Find where the given text appears and provide that cell's center as (x, y) coordinate. 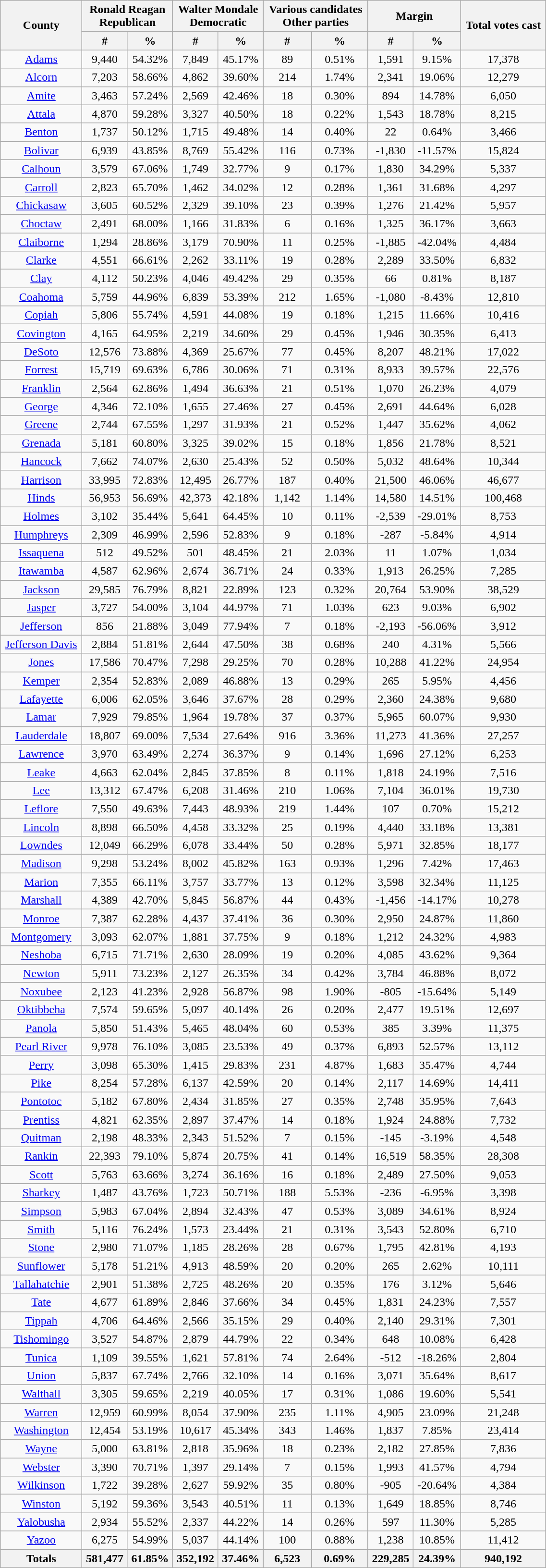
8,207 (390, 352)
1,166 (195, 223)
35.62% (437, 425)
3,646 (195, 699)
53.39% (241, 297)
46.06% (437, 479)
44.22% (241, 1522)
5,957 (503, 205)
Adams (41, 59)
2,337 (195, 1522)
Tallahatchie (41, 1284)
Yalobusha (41, 1522)
5,116 (105, 1229)
67.04% (150, 1211)
0.25% (340, 242)
17,022 (503, 352)
8,898 (105, 827)
2.64% (340, 1357)
2,569 (195, 96)
0.23% (340, 1449)
39.60% (241, 77)
4,165 (105, 333)
Walter MondaleDemocratic (218, 16)
0.52% (340, 425)
Neshoba (41, 955)
67.74% (150, 1375)
Lamar (41, 717)
2,627 (195, 1485)
21.88% (150, 626)
2,127 (195, 973)
31.93% (241, 425)
62.96% (150, 571)
24 (287, 571)
62.86% (150, 388)
10.08% (437, 1339)
Simpson (41, 1211)
35.64% (437, 1375)
343 (287, 1431)
-3.19% (437, 1138)
8,254 (105, 1083)
4,062 (503, 425)
1,415 (195, 1065)
1,818 (390, 772)
54.87% (150, 1339)
1,447 (390, 425)
42,373 (195, 498)
163 (287, 864)
36 (287, 919)
Lee (41, 790)
Pearl River (41, 1046)
12,959 (105, 1412)
32.34% (437, 882)
3,390 (105, 1467)
5,192 (105, 1504)
1,683 (390, 1065)
2,897 (195, 1120)
42.46% (241, 96)
Ronald ReaganRepublican (128, 16)
3,757 (195, 882)
Wayne (41, 1449)
Various candidatesOther parties (315, 16)
4,369 (195, 352)
Lawrence (41, 754)
41 (287, 1156)
53.19% (150, 1431)
63.49% (150, 754)
501 (195, 553)
2,140 (390, 1321)
1,034 (503, 553)
1.65% (340, 297)
4,437 (195, 919)
5,874 (195, 1156)
1,621 (195, 1357)
Noxubee (41, 992)
58.35% (437, 1156)
0.17% (340, 169)
5,759 (105, 297)
43.76% (150, 1193)
19.51% (437, 1010)
Coahoma (41, 297)
76.24% (150, 1229)
DeSoto (41, 352)
123 (287, 589)
22,576 (503, 370)
70.71% (150, 1467)
4,591 (195, 315)
210 (287, 790)
2,804 (503, 1357)
1,215 (390, 315)
72.10% (150, 406)
21,500 (390, 479)
1,294 (105, 242)
48.26% (241, 1284)
Walthall (41, 1394)
3,398 (503, 1193)
1,696 (390, 754)
4,706 (105, 1321)
17,463 (503, 864)
65.30% (150, 1065)
23.44% (241, 1229)
2,846 (195, 1302)
4,440 (390, 827)
24.19% (437, 772)
8,521 (503, 443)
31.83% (241, 223)
18,177 (503, 845)
3,598 (390, 882)
Sharkey (41, 1193)
8,924 (503, 1211)
2,744 (105, 425)
Montgomery (41, 937)
70.90% (241, 242)
1.46% (340, 1431)
17 (287, 1394)
37.66% (241, 1302)
49.48% (241, 132)
22.89% (241, 589)
3,970 (105, 754)
-236 (390, 1193)
4,456 (503, 681)
6,137 (195, 1083)
4,663 (105, 772)
Washington (41, 1431)
11,125 (503, 882)
52.57% (437, 1046)
12,279 (503, 77)
37.67% (241, 699)
8,054 (195, 1412)
1,070 (390, 388)
21.42% (437, 205)
21.78% (437, 443)
5,965 (390, 717)
1,573 (195, 1229)
49.63% (150, 808)
County (41, 25)
1,109 (105, 1357)
2,845 (195, 772)
5.95% (437, 681)
60 (287, 1028)
Oktibbeha (41, 1010)
4,983 (503, 937)
70.47% (150, 662)
0.13% (340, 1504)
62.28% (150, 919)
5,983 (105, 1211)
Itawamba (41, 571)
45.82% (241, 864)
3,305 (105, 1394)
1,655 (195, 406)
9,680 (503, 699)
79.10% (150, 1156)
2,766 (195, 1375)
Total votes cast (503, 25)
37.47% (241, 1120)
Warren (41, 1412)
47 (287, 1211)
Rankin (41, 1156)
44.97% (241, 608)
Harrison (41, 479)
12,454 (105, 1431)
4,914 (503, 535)
4,551 (105, 260)
7,550 (105, 808)
37.41% (241, 919)
69.63% (150, 370)
5,911 (105, 973)
37.46% (241, 1558)
4,905 (390, 1412)
35.47% (437, 1065)
8,215 (503, 114)
7,643 (503, 1101)
240 (390, 644)
1,881 (195, 937)
18,807 (105, 735)
45.34% (241, 1431)
34.29% (437, 169)
385 (390, 1028)
Wilkinson (41, 1485)
3,727 (105, 608)
Alcorn (41, 77)
24.39% (437, 1558)
0.42% (340, 973)
-287 (390, 535)
648 (390, 1339)
41.22% (437, 662)
17,586 (105, 662)
8,821 (195, 589)
19,730 (503, 790)
Quitman (41, 1138)
25.43% (241, 461)
58.66% (150, 77)
116 (287, 150)
37.85% (241, 772)
26.77% (241, 479)
38 (287, 644)
66.29% (150, 845)
48.59% (241, 1266)
6,832 (503, 260)
7,516 (503, 772)
5,097 (195, 1010)
10,344 (503, 461)
4,821 (105, 1120)
-42.04% (437, 242)
53.24% (150, 864)
5,181 (105, 443)
27.46% (241, 406)
4.31% (437, 644)
9,440 (105, 59)
2,823 (105, 187)
4,112 (105, 279)
916 (287, 735)
7,662 (105, 461)
59.36% (150, 1504)
55.74% (150, 315)
2,564 (105, 388)
Perry (41, 1065)
2,566 (195, 1321)
3,089 (390, 1211)
Lowndes (41, 845)
51.21% (150, 1266)
44.64% (437, 406)
8,746 (503, 1504)
60.80% (150, 443)
4,677 (105, 1302)
1.14% (340, 498)
32.10% (241, 1375)
1.11% (340, 1412)
4,389 (105, 900)
-905 (390, 1485)
Copiah (41, 315)
49.52% (150, 553)
7,929 (105, 717)
53.90% (437, 589)
3,784 (390, 973)
33,995 (105, 479)
4,079 (503, 388)
229,285 (390, 1558)
2,879 (195, 1339)
2,434 (195, 1101)
2,354 (105, 681)
67.47% (150, 790)
71.07% (150, 1248)
6,253 (503, 754)
8,002 (195, 864)
62.04% (150, 772)
2,274 (195, 754)
46.99% (150, 535)
21,248 (503, 1412)
47.50% (241, 644)
0.64% (437, 132)
4,548 (503, 1138)
5,149 (503, 992)
5,032 (390, 461)
Madison (41, 864)
-805 (390, 992)
2,117 (390, 1083)
6 (287, 223)
Jefferson (41, 626)
13,381 (503, 827)
6,939 (105, 150)
65.70% (150, 187)
14,580 (390, 498)
1,462 (195, 187)
4,862 (195, 77)
27.50% (437, 1175)
2,691 (390, 406)
Tishomingo (41, 1339)
46,677 (503, 479)
44.79% (241, 1339)
48.93% (241, 808)
14.69% (437, 1083)
3,325 (195, 443)
19.78% (241, 717)
40.05% (241, 1394)
2,360 (390, 699)
35.96% (241, 1449)
10 (287, 516)
5,845 (195, 900)
25.67% (241, 352)
18.78% (437, 114)
9,053 (503, 1175)
1,913 (390, 571)
1,591 (390, 59)
35 (287, 1485)
64.45% (241, 516)
1,185 (195, 1248)
28.09% (241, 955)
74.07% (150, 461)
37 (287, 717)
6,902 (503, 608)
57.28% (150, 1083)
6,275 (105, 1540)
Tippah (41, 1321)
0.32% (340, 589)
27.64% (241, 735)
3,912 (503, 626)
44.08% (241, 315)
98 (287, 992)
Humphreys (41, 535)
36.63% (241, 388)
59.92% (241, 1485)
10.85% (437, 1540)
1,361 (390, 187)
-14.17% (437, 900)
4,794 (503, 1467)
1.74% (340, 77)
2,980 (105, 1248)
1,397 (195, 1467)
9.15% (437, 59)
5,763 (105, 1175)
2,489 (390, 1175)
12,810 (503, 297)
Lafayette (41, 699)
6,208 (195, 790)
6,413 (503, 333)
Clay (41, 279)
48.45% (241, 553)
1,297 (195, 425)
72.83% (150, 479)
Hancock (41, 461)
6,786 (195, 370)
5,285 (503, 1522)
42.18% (241, 498)
Pontotoc (41, 1101)
77.94% (241, 626)
11,412 (503, 1540)
Attala (41, 114)
70 (287, 662)
50.71% (241, 1193)
44 (287, 900)
74 (287, 1357)
Jefferson Davis (41, 644)
68.00% (150, 223)
1,737 (105, 132)
5.53% (340, 1193)
63.66% (150, 1175)
36.16% (241, 1175)
29,585 (105, 589)
28.86% (150, 242)
Tate (41, 1302)
Monroe (41, 919)
Clarke (41, 260)
107 (390, 808)
1,142 (287, 498)
2,089 (195, 681)
18.85% (437, 1504)
29.83% (241, 1065)
60.52% (150, 205)
23.53% (241, 1046)
17,378 (503, 59)
10,288 (390, 662)
-56.06% (437, 626)
54.99% (150, 1540)
57.81% (241, 1357)
7.42% (437, 864)
0.34% (340, 1339)
4,297 (503, 187)
7,355 (105, 882)
1,543 (390, 114)
20.75% (241, 1156)
1,487 (105, 1193)
20,764 (390, 589)
Smith (41, 1229)
0.73% (340, 150)
34.60% (241, 333)
66 (390, 279)
31.68% (437, 187)
11.66% (437, 315)
-29.01% (437, 516)
Holmes (41, 516)
0.22% (340, 114)
0.67% (340, 1248)
54.32% (150, 59)
Sunflower (41, 1266)
39.02% (241, 443)
5,337 (503, 169)
31.85% (241, 1101)
40.51% (241, 1504)
24.38% (437, 699)
8,617 (503, 1375)
9,930 (503, 717)
3,179 (195, 242)
12,495 (195, 479)
5,850 (105, 1028)
2,289 (390, 260)
15 (287, 443)
66.61% (150, 260)
24,954 (503, 662)
Pike (41, 1083)
Stone (41, 1248)
44.14% (241, 1540)
40.50% (241, 114)
2,491 (105, 223)
Claiborne (41, 242)
Forrest (41, 370)
24.87% (437, 919)
4,458 (195, 827)
5,465 (195, 1028)
1,276 (390, 205)
2.03% (340, 553)
Lauderdale (41, 735)
0.93% (340, 864)
3.39% (437, 1028)
5,806 (105, 315)
1,837 (390, 1431)
29.31% (437, 1321)
57.24% (150, 96)
0.70% (437, 808)
15,824 (503, 150)
10,617 (195, 1431)
45.17% (241, 59)
41.23% (150, 992)
1.06% (340, 790)
Leflore (41, 808)
0.12% (340, 882)
49 (287, 1046)
27.85% (437, 1449)
43.85% (150, 150)
76.10% (150, 1046)
35.44% (150, 516)
1.07% (437, 553)
33.32% (241, 827)
55.52% (150, 1522)
Newton (41, 973)
0.39% (340, 205)
63.81% (150, 1449)
-5.84% (437, 535)
35.15% (241, 1321)
3,466 (503, 132)
3,098 (105, 1065)
2,901 (105, 1284)
1,964 (195, 717)
2,198 (105, 1138)
79.85% (150, 717)
38,529 (503, 589)
10,416 (503, 315)
5,178 (105, 1266)
43.62% (437, 955)
-11.57% (437, 150)
61.85% (150, 1558)
35.95% (437, 1101)
3,327 (195, 114)
76.79% (150, 589)
12,697 (503, 1010)
29.25% (241, 662)
4,587 (105, 571)
187 (287, 479)
64.95% (150, 333)
Benton (41, 132)
36.01% (437, 790)
8,769 (195, 150)
Choctaw (41, 223)
Jackson (41, 589)
0.68% (340, 644)
0.19% (340, 827)
30.35% (437, 333)
44.96% (150, 297)
42.70% (150, 900)
940,192 (503, 1558)
6,428 (503, 1339)
-1,885 (390, 242)
64.46% (150, 1321)
3,274 (195, 1175)
2,329 (195, 205)
1,212 (390, 937)
1,649 (390, 1504)
62.07% (150, 937)
33.77% (241, 882)
6,710 (503, 1229)
14,411 (503, 1083)
5,000 (105, 1449)
11,375 (503, 1028)
10,278 (503, 900)
7.85% (437, 1431)
9,978 (105, 1046)
2,928 (195, 992)
28.26% (241, 1248)
George (41, 406)
3,104 (195, 608)
32.43% (241, 1211)
48.04% (241, 1028)
Yazoo (41, 1540)
Issaquena (41, 553)
212 (287, 297)
54.00% (150, 608)
89 (287, 59)
-20.64% (437, 1485)
42.81% (437, 1248)
3,085 (195, 1046)
23 (287, 205)
42.59% (241, 1083)
41.36% (437, 735)
1,830 (390, 169)
Union (41, 1375)
1,993 (390, 1467)
11.30% (437, 1522)
1,325 (390, 223)
3,605 (105, 205)
Greene (41, 425)
4,913 (195, 1266)
34.02% (241, 187)
581,477 (105, 1558)
Tunica (41, 1357)
352,192 (195, 1558)
Franklin (41, 388)
100 (287, 1540)
Scott (41, 1175)
2,894 (195, 1211)
6,006 (105, 699)
5,541 (503, 1394)
-1,830 (390, 150)
7,574 (105, 1010)
48.64% (437, 461)
4,870 (105, 114)
14.78% (437, 96)
1,946 (390, 333)
0.80% (340, 1485)
11,860 (503, 919)
39.57% (437, 370)
67.06% (150, 169)
61.89% (150, 1302)
3.36% (340, 735)
3,463 (105, 96)
12 (287, 187)
73.88% (150, 352)
33.11% (241, 260)
48.21% (437, 352)
Marshall (41, 900)
56,953 (105, 498)
51.81% (150, 644)
2,674 (195, 571)
15,719 (105, 370)
41.57% (437, 1467)
Totals (41, 1558)
235 (287, 1412)
1.90% (340, 992)
2,343 (195, 1138)
12,576 (105, 352)
26.35% (241, 973)
2,950 (390, 919)
56.69% (150, 498)
-512 (390, 1357)
2,477 (390, 1010)
48.33% (150, 1138)
100,468 (503, 498)
15,212 (503, 808)
59.28% (150, 114)
50 (287, 845)
6,028 (503, 406)
Hinds (41, 498)
188 (287, 1193)
33.44% (241, 845)
-6.95% (437, 1193)
26 (287, 1010)
1,296 (390, 864)
5,971 (390, 845)
0.88% (340, 1540)
2,596 (195, 535)
1,856 (390, 443)
34.61% (437, 1211)
1.44% (340, 808)
60.99% (150, 1412)
6,050 (503, 96)
0.69% (340, 1558)
24.32% (437, 937)
Marion (41, 882)
33.50% (437, 260)
69.00% (150, 735)
Grenada (41, 443)
55.42% (241, 150)
2,934 (105, 1522)
-2,193 (390, 626)
6,523 (287, 1558)
1,086 (390, 1394)
36.71% (241, 571)
50.12% (150, 132)
2,309 (105, 535)
5,646 (503, 1284)
71.71% (150, 955)
597 (390, 1522)
7,298 (195, 662)
8,187 (503, 279)
3,579 (105, 169)
4,744 (503, 1065)
27,257 (503, 735)
4,384 (503, 1485)
1,749 (195, 169)
51.52% (241, 1138)
39.55% (150, 1357)
1,722 (105, 1485)
8 (287, 772)
3,093 (105, 937)
29.14% (241, 1467)
Jones (41, 662)
4,484 (503, 242)
26.25% (437, 571)
7,557 (503, 1302)
3,102 (105, 516)
7,203 (105, 77)
26.23% (437, 388)
7,443 (195, 808)
51.43% (150, 1028)
2,182 (390, 1449)
-145 (390, 1138)
11,273 (390, 735)
4,085 (390, 955)
52 (287, 461)
66.50% (150, 827)
-1,456 (390, 900)
51.38% (150, 1284)
6,893 (390, 1046)
50.23% (150, 279)
623 (390, 608)
7,387 (105, 919)
8,933 (390, 370)
2,725 (195, 1284)
1,924 (390, 1120)
856 (105, 626)
33.18% (437, 827)
4,193 (503, 1248)
Panola (41, 1028)
-1,080 (390, 297)
7,732 (503, 1120)
60.07% (437, 717)
Chickasaw (41, 205)
39.10% (241, 205)
32.77% (241, 169)
73.23% (150, 973)
31.46% (241, 790)
1,238 (390, 1540)
30.06% (241, 370)
Leake (41, 772)
512 (105, 553)
2,123 (105, 992)
1,723 (195, 1193)
176 (390, 1284)
3,527 (105, 1339)
62.35% (150, 1120)
-15.64% (437, 992)
16,519 (390, 1156)
8,753 (503, 516)
0.43% (340, 900)
231 (287, 1065)
Calhoun (41, 169)
16 (287, 1175)
0.33% (340, 571)
12,049 (105, 845)
4,346 (105, 406)
27.12% (437, 754)
25 (287, 827)
7,301 (503, 1321)
0.50% (340, 461)
2,341 (390, 77)
Lincoln (41, 827)
Kemper (41, 681)
9,364 (503, 955)
3,049 (195, 626)
5,566 (503, 644)
7,104 (390, 790)
2.62% (437, 1266)
67.55% (150, 425)
13,312 (105, 790)
22,393 (105, 1156)
5,837 (105, 1375)
Bolivar (41, 150)
6,839 (195, 297)
0.26% (340, 1522)
24.23% (437, 1302)
3,663 (503, 223)
19.60% (437, 1394)
39.28% (150, 1485)
5,037 (195, 1540)
Carroll (41, 187)
Amite (41, 96)
40.14% (241, 1010)
77 (287, 352)
8,072 (503, 973)
214 (287, 77)
23.09% (437, 1412)
32.85% (437, 845)
13,112 (503, 1046)
2,262 (195, 260)
1,494 (195, 388)
14.51% (437, 498)
52.80% (437, 1229)
24.88% (437, 1120)
Winston (41, 1504)
3.12% (437, 1284)
219 (287, 808)
-18.26% (437, 1357)
1,795 (390, 1248)
49.42% (241, 279)
37.75% (241, 937)
62.05% (150, 699)
2,644 (195, 644)
7,836 (503, 1449)
-8.43% (437, 297)
Margin (414, 16)
-2,539 (390, 516)
1.03% (340, 608)
37.90% (241, 1412)
5,182 (105, 1101)
2,884 (105, 644)
67.80% (150, 1101)
23,414 (503, 1431)
7,534 (195, 735)
28,308 (503, 1156)
4,046 (195, 279)
Covington (41, 333)
9.03% (437, 608)
Webster (41, 1467)
10,111 (503, 1266)
6,715 (105, 955)
1,831 (390, 1302)
0.81% (437, 279)
5,641 (195, 516)
7,849 (195, 59)
6,078 (195, 845)
7,285 (503, 571)
19.06% (437, 77)
2,748 (390, 1101)
Prentiss (41, 1120)
36.17% (437, 223)
4.87% (340, 1065)
9,298 (105, 864)
Jasper (41, 608)
1,715 (195, 132)
66.11% (150, 882)
894 (390, 96)
3,071 (390, 1375)
2,818 (195, 1449)
36.37% (241, 754)
